Provide the [x, y] coordinate of the cell's center where the given text is located.  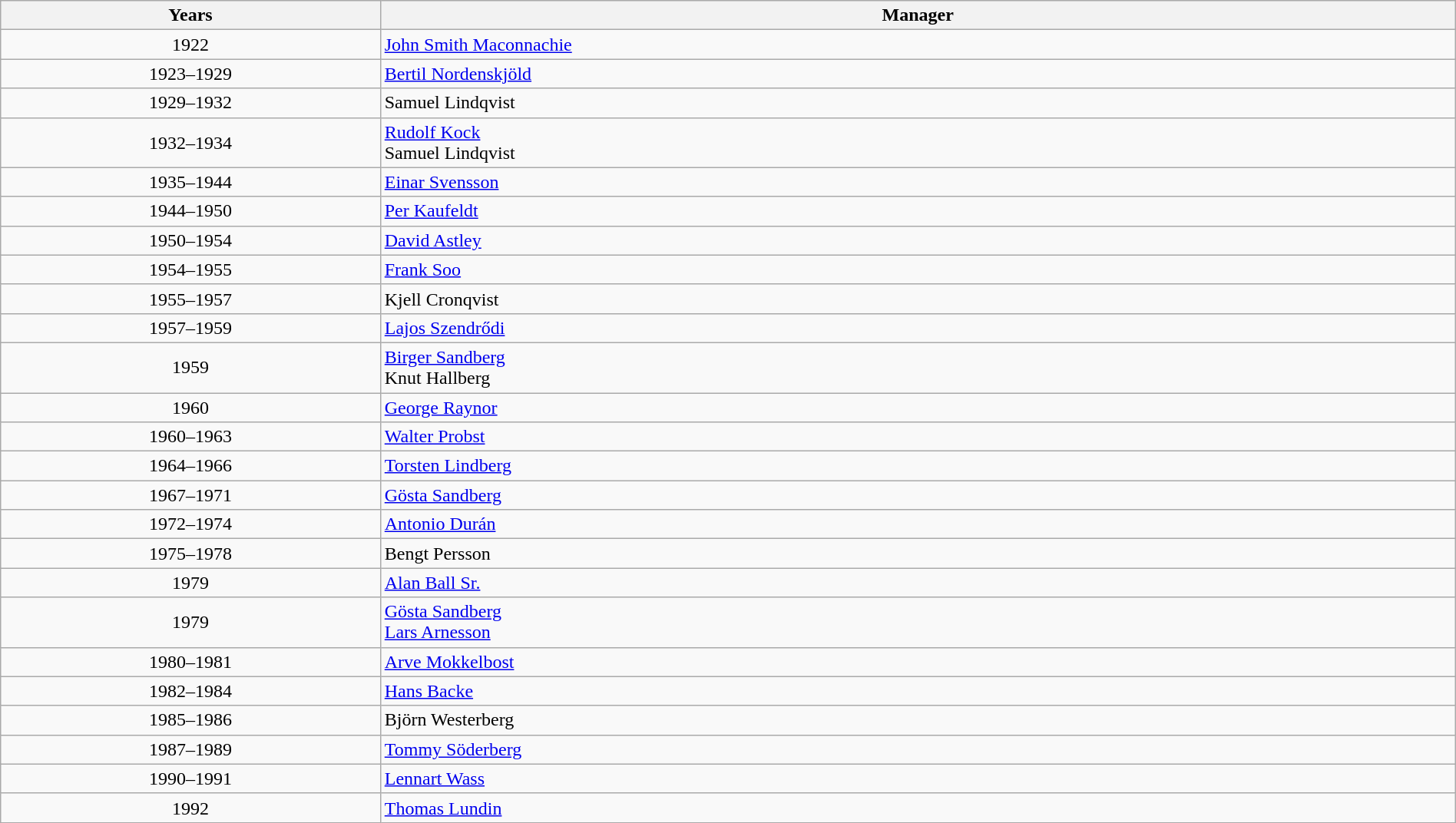
1922 [190, 45]
Lajos Szendrődi [918, 328]
1980–1981 [190, 662]
1982–1984 [190, 691]
1944–1950 [190, 211]
Bengt Persson [918, 554]
1987–1989 [190, 749]
Arve Mokkelbost [918, 662]
Thomas Lundin [918, 808]
1932–1934 [190, 143]
1960–1963 [190, 437]
Tommy Söderberg [918, 749]
Walter Probst [918, 437]
1967–1971 [190, 495]
1975–1978 [190, 554]
Björn Westerberg [918, 720]
Years [190, 15]
1955–1957 [190, 299]
1954–1955 [190, 269]
1950–1954 [190, 240]
1935–1944 [190, 182]
Kjell Cronqvist [918, 299]
1959 [190, 367]
1929–1932 [190, 103]
Per Kaufeldt [918, 211]
Bertil Nordenskjöld [918, 74]
1960 [190, 408]
Rudolf Kock Samuel Lindqvist [918, 143]
Gösta Sandberg Lars Arnesson [918, 622]
1985–1986 [190, 720]
Gösta Sandberg [918, 495]
1990–1991 [190, 778]
1992 [190, 808]
Alan Ball Sr. [918, 583]
Torsten Lindberg [918, 466]
Birger Sandberg Knut Hallberg [918, 367]
Lennart Wass [918, 778]
1957–1959 [190, 328]
George Raynor [918, 408]
1923–1929 [190, 74]
Samuel Lindqvist [918, 103]
1964–1966 [190, 466]
Antonio Durán [918, 524]
Hans Backe [918, 691]
David Astley [918, 240]
Manager [918, 15]
John Smith Maconnachie [918, 45]
Einar Svensson [918, 182]
Frank Soo [918, 269]
1972–1974 [190, 524]
